Locate the cell with the specified text and output its (X, Y) center coordinate. 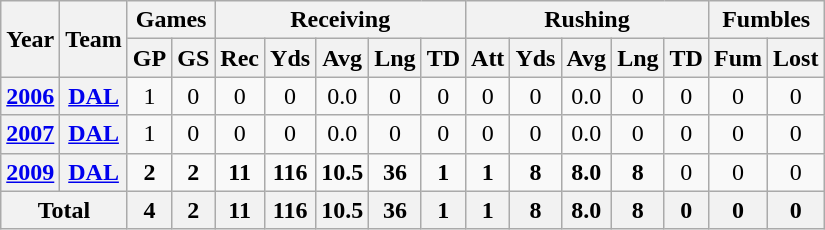
GP (149, 58)
Total (64, 210)
Fumbles (766, 20)
Lost (796, 58)
4 (149, 210)
Games (170, 20)
Year (30, 39)
2006 (30, 96)
Receiving (340, 20)
Fum (738, 58)
Rushing (588, 20)
Rec (240, 58)
Att (488, 58)
2007 (30, 134)
2009 (30, 172)
GS (194, 58)
Team (94, 39)
